Provide the (x, y) coordinate of the cell's center where the given text is located.  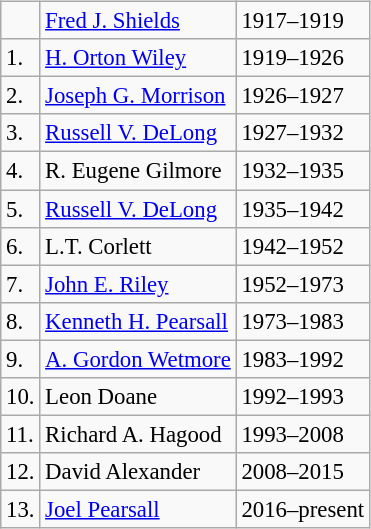
7. (20, 284)
2008–2015 (302, 472)
13. (20, 509)
1973–1983 (302, 321)
9. (20, 359)
1927–1932 (302, 133)
1917–1919 (302, 21)
2016–present (302, 509)
Kenneth H. Pearsall (138, 321)
1993–2008 (302, 434)
Leon Doane (138, 396)
1932–1935 (302, 171)
1. (20, 58)
8. (20, 321)
1983–1992 (302, 359)
1952–1973 (302, 284)
1926–1927 (302, 96)
David Alexander (138, 472)
4. (20, 171)
Joseph G. Morrison (138, 96)
Joel Pearsall (138, 509)
12. (20, 472)
A. Gordon Wetmore (138, 359)
11. (20, 434)
2. (20, 96)
5. (20, 209)
6. (20, 246)
Richard A. Hagood (138, 434)
3. (20, 133)
L.T. Corlett (138, 246)
R. Eugene Gilmore (138, 171)
1992–1993 (302, 396)
10. (20, 396)
Fred J. Shields (138, 21)
1935–1942 (302, 209)
1942–1952 (302, 246)
H. Orton Wiley (138, 58)
John E. Riley (138, 284)
1919–1926 (302, 58)
